Return [X, Y] of the center of cell containing provided text 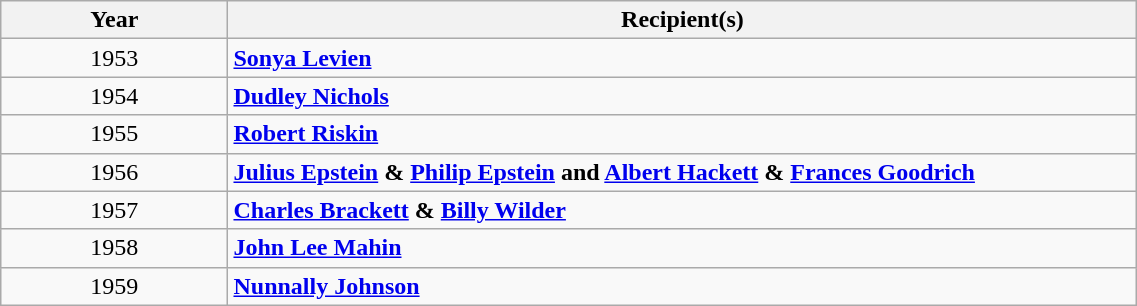
Nunnally Johnson [682, 286]
1954 [114, 96]
Charles Brackett & Billy Wilder [682, 210]
1953 [114, 58]
Julius Epstein & Philip Epstein and Albert Hackett & Frances Goodrich [682, 172]
1959 [114, 286]
Dudley Nichols [682, 96]
1956 [114, 172]
Recipient(s) [682, 20]
1957 [114, 210]
Sonya Levien [682, 58]
Robert Riskin [682, 134]
1955 [114, 134]
1958 [114, 248]
John Lee Mahin [682, 248]
Year [114, 20]
